Output the (X, Y) coordinate of the center of the cell containing the given text.  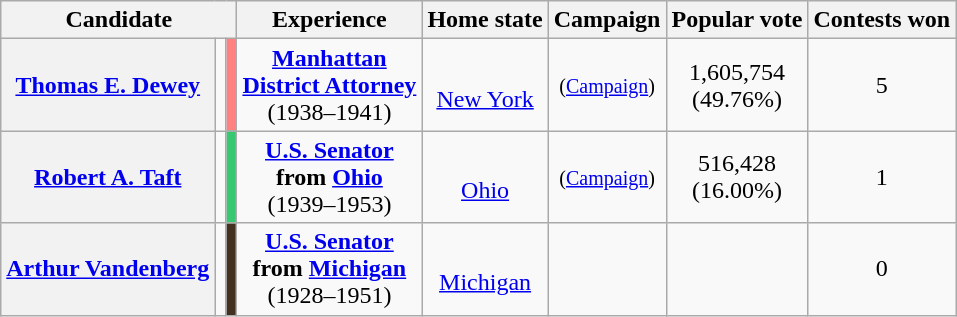
Campaign (607, 20)
Michigan (485, 269)
Contests won (882, 20)
U.S. Senatorfrom Ohio(1939–1953) (330, 177)
1,605,754(49.76%) (737, 85)
Ohio (485, 177)
516,428(16.00%) (737, 177)
Experience (330, 20)
U.S. Senatorfrom Michigan(1928–1951) (330, 269)
Arthur Vandenberg (108, 269)
Thomas E. Dewey (108, 85)
Candidate (119, 20)
Robert A. Taft (108, 177)
New York (485, 85)
0 (882, 269)
1 (882, 177)
5 (882, 85)
Home state (485, 20)
ManhattanDistrict Attorney(1938–1941) (330, 85)
Popular vote (737, 20)
